Detect which cell encompasses the target text, then output its (x, y) center coordinate. 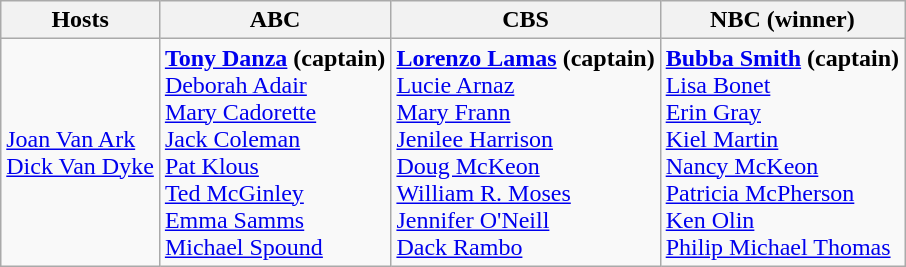
ABC (275, 20)
CBS (526, 20)
NBC (winner) (782, 20)
Tony Danza (captain)Deborah AdairMary CadoretteJack ColemanPat KlousTed McGinleyEmma SammsMichael Spound (275, 152)
Hosts (80, 20)
Joan Van ArkDick Van Dyke (80, 152)
Bubba Smith (captain)Lisa BonetErin GrayKiel MartinNancy McKeonPatricia McPhersonKen OlinPhilip Michael Thomas (782, 152)
Lorenzo Lamas (captain)Lucie ArnazMary FrannJenilee HarrisonDoug McKeonWilliam R. MosesJennifer O'NeillDack Rambo (526, 152)
